Return [x, y] of the center of cell containing provided text 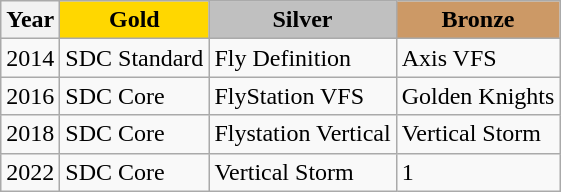
2018 [30, 134]
Flystation Vertical [302, 134]
Bronze [478, 20]
Fly Definition [302, 58]
1 [478, 172]
Year [30, 20]
Golden Knights [478, 96]
Silver [302, 20]
2014 [30, 58]
FlyStation VFS [302, 96]
2022 [30, 172]
Axis VFS [478, 58]
2016 [30, 96]
SDC Standard [134, 58]
Gold [134, 20]
